Identify which cell holds the provided text, then report its [x, y] central coordinate. 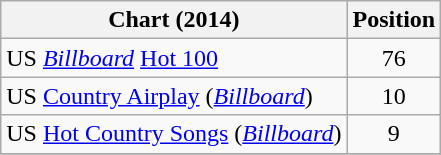
76 [394, 58]
9 [394, 134]
US Billboard Hot 100 [174, 58]
US Country Airplay (Billboard) [174, 96]
10 [394, 96]
Chart (2014) [174, 20]
Position [394, 20]
US Hot Country Songs (Billboard) [174, 134]
